Pinpoint the cell where the given text exists, returning its (X, Y) midpoint coordinate. 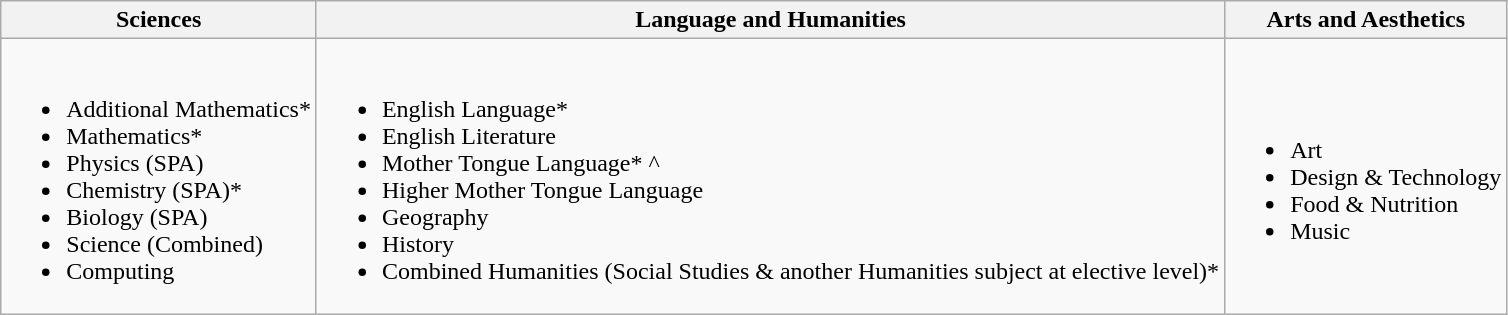
Arts and Aesthetics (1366, 20)
ArtDesign & TechnologyFood & NutritionMusic (1366, 176)
Additional Mathematics*Mathematics*Physics (SPA)Chemistry (SPA)*Biology (SPA)Science (Combined)Computing (159, 176)
Language and Humanities (770, 20)
Sciences (159, 20)
